Return [x, y] of the center of cell containing provided text 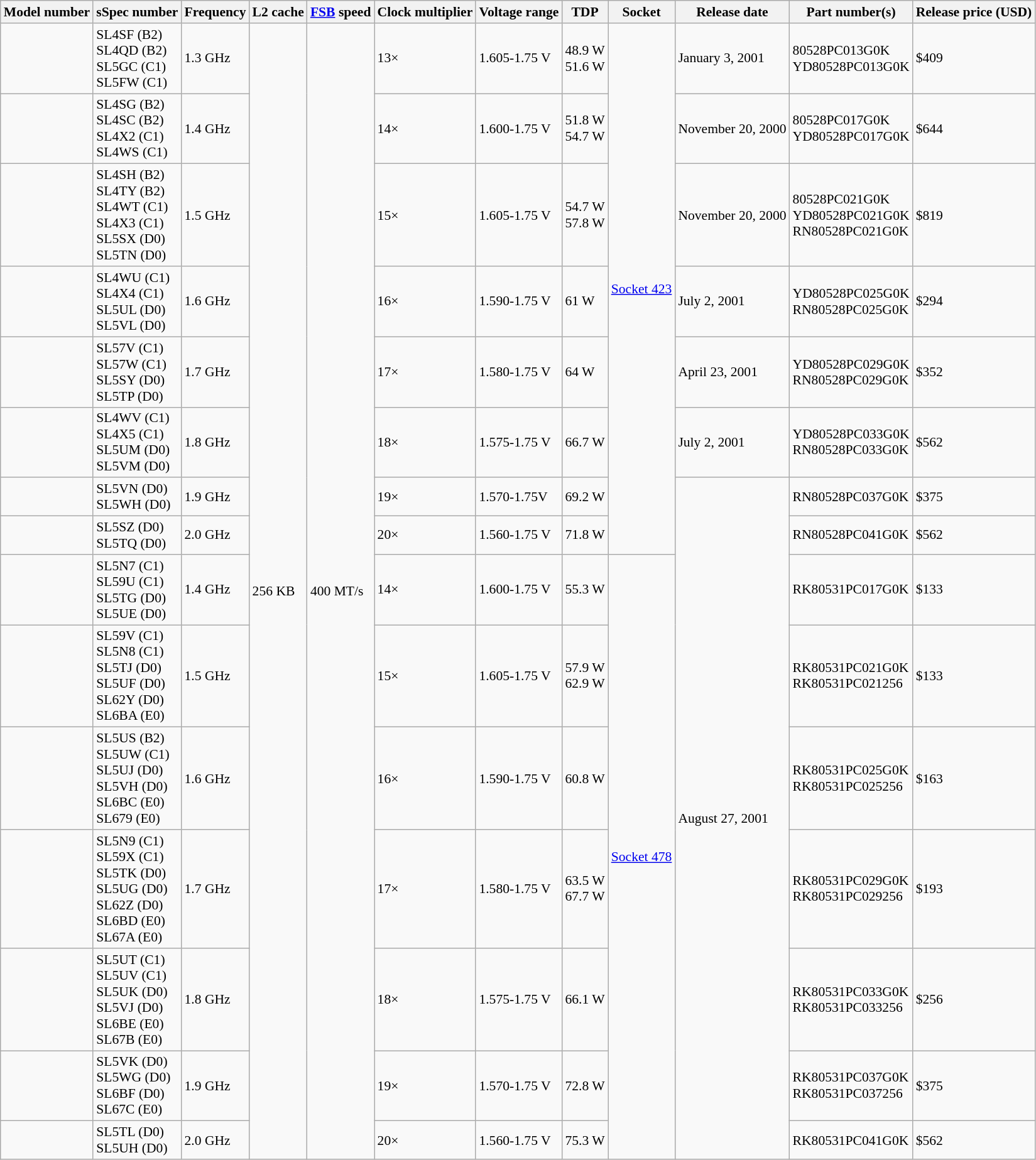
SL5VN (D0)SL5WH (D0) [137, 497]
SL5N9 (C1)SL59X (C1)SL5TK (D0)SL5UG (D0)SL62Z (D0)SL6BD (E0)SL67A (E0) [137, 889]
57.9 W62.9 W [584, 676]
SL4SH (B2)SL4TY (B2)SL4WT (C1)SL4X3 (C1)SL5SX (D0)SL5TN (D0) [137, 215]
January 3, 2001 [732, 58]
Socket [642, 12]
48.9 W51.6 W [584, 58]
RN80528PC041G0K [851, 535]
80528PC017G0KYD80528PC017G0K [851, 129]
256 KB [278, 592]
69.2 W [584, 497]
FSB speed [341, 12]
TDP [584, 12]
75.3 W [584, 1141]
April 23, 2001 [732, 372]
$163 [974, 779]
SL5SZ (D0)SL5TQ (D0) [137, 535]
51.8 W54.7 W [584, 129]
13× [425, 58]
YD80528PC033G0KRN80528PC033G0K [851, 442]
SL5US (B2)SL5UW (C1)SL5UJ (D0)SL5VH (D0)SL6BC (E0)SL679 (E0) [137, 779]
SL5TL (D0)SL5UH (D0) [137, 1141]
66.7 W [584, 442]
RK80531PC025G0KRK80531PC025256 [851, 779]
SL59V (C1)SL5N8 (C1)SL5TJ (D0)SL5UF (D0)SL62Y (D0)SL6BA (E0) [137, 676]
YD80528PC025G0KRN80528PC025G0K [851, 301]
SL4SG (B2)SL4SC (B2)SL4X2 (C1)SL4WS (C1) [137, 129]
Release date [732, 12]
RK80531PC017G0K [851, 590]
80528PC021G0KYD80528PC021G0KRN80528PC021G0K [851, 215]
$644 [974, 129]
55.3 W [584, 590]
RK80531PC037G0KRK80531PC037256 [851, 1086]
YD80528PC029G0KRN80528PC029G0K [851, 372]
August 27, 2001 [732, 819]
1.3 GHz [215, 58]
SL5N7 (C1)SL59U (C1)SL5TG (D0)SL5UE (D0) [137, 590]
Frequency [215, 12]
400 MT/s [341, 592]
Socket 423 [642, 289]
SL4WV (C1)SL4X5 (C1)SL5UM (D0)SL5VM (D0) [137, 442]
$819 [974, 215]
Model number [46, 12]
RK80531PC033G0KRK80531PC033256 [851, 1000]
Voltage range [519, 12]
RN80528PC037G0K [851, 497]
$256 [974, 1000]
sSpec number [137, 12]
L2 cache [278, 12]
SL4SF (B2)SL4QD (B2)SL5GC (C1)SL5FW (C1) [137, 58]
SL57V (C1)SL57W (C1)SL5SY (D0)SL5TP (D0) [137, 372]
71.8 W [584, 535]
66.1 W [584, 1000]
SL5UT (C1)SL5UV (C1)SL5UK (D0)SL5VJ (D0)SL6BE (E0)SL67B (E0) [137, 1000]
$409 [974, 58]
64 W [584, 372]
61 W [584, 301]
RK80531PC021G0KRK80531PC021256 [851, 676]
SL4WU (C1)SL4X4 (C1)SL5UL (D0)SL5VL (D0) [137, 301]
63.5 W67.7 W [584, 889]
$294 [974, 301]
1.570-1.75 V [519, 1086]
Clock multiplier [425, 12]
RK80531PC029G0KRK80531PC029256 [851, 889]
1.570-1.75V [519, 497]
$352 [974, 372]
SL5VK (D0)SL5WG (D0)SL6BF (D0)SL67C (E0) [137, 1086]
Socket 478 [642, 857]
54.7 W57.8 W [584, 215]
Part number(s) [851, 12]
$193 [974, 889]
Release price (USD) [974, 12]
72.8 W [584, 1086]
RK80531PC041G0K [851, 1141]
60.8 W [584, 779]
80528PC013G0KYD80528PC013G0K [851, 58]
